From the cell containing the given text, extract its center point as [X, Y] coordinate. 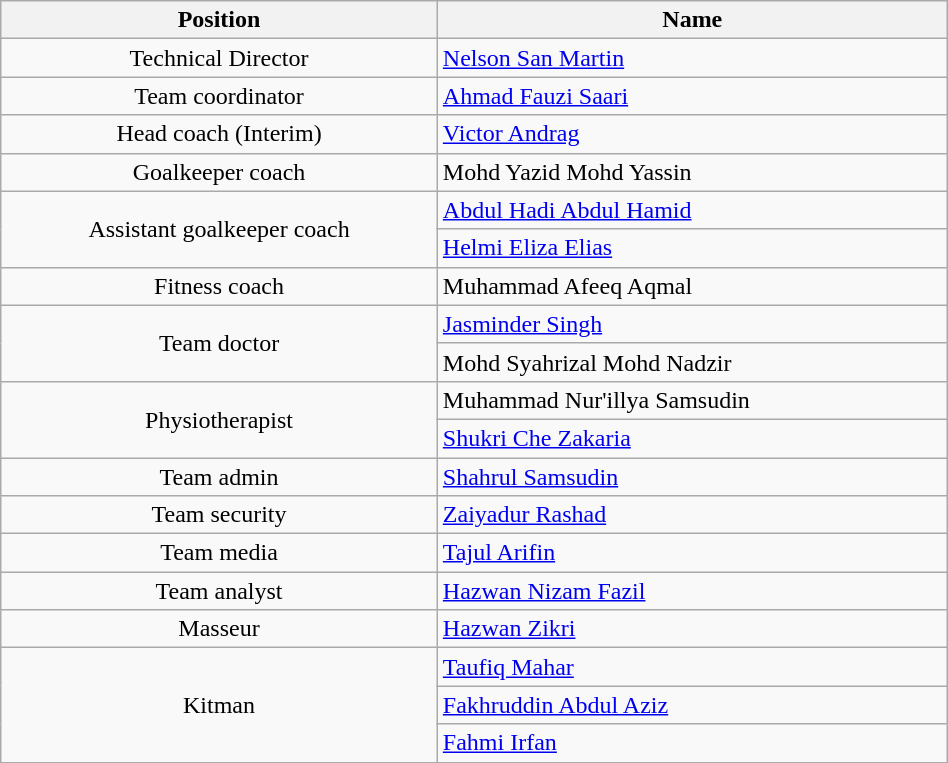
Helmi Eliza Elias [692, 248]
Taufiq Mahar [692, 667]
Hazwan Nizam Fazil [692, 591]
Zaiyadur Rashad [692, 515]
Team admin [220, 477]
Physiotherapist [220, 419]
Nelson San Martin [692, 58]
Muhammad Nur'illya Samsudin [692, 400]
Technical Director [220, 58]
Team doctor [220, 343]
Shahrul Samsudin [692, 477]
Team analyst [220, 591]
Position [220, 20]
Team coordinator [220, 96]
Masseur [220, 629]
Assistant goalkeeper coach [220, 229]
Kitman [220, 705]
Tajul Arifin [692, 553]
Fakhruddin Abdul Aziz [692, 705]
Mohd Yazid Mohd Yassin [692, 172]
Fitness coach [220, 286]
Team media [220, 553]
Mohd Syahrizal Mohd Nadzir [692, 362]
Team security [220, 515]
Victor Andrag [692, 134]
Hazwan Zikri [692, 629]
Name [692, 20]
Muhammad Afeeq Aqmal [692, 286]
Ahmad Fauzi Saari [692, 96]
Head coach (Interim) [220, 134]
Fahmi Irfan [692, 743]
Goalkeeper coach [220, 172]
Abdul Hadi Abdul Hamid [692, 210]
Shukri Che Zakaria [692, 438]
Jasminder Singh [692, 324]
